Detect which cell encompasses the target text, then output its [x, y] center coordinate. 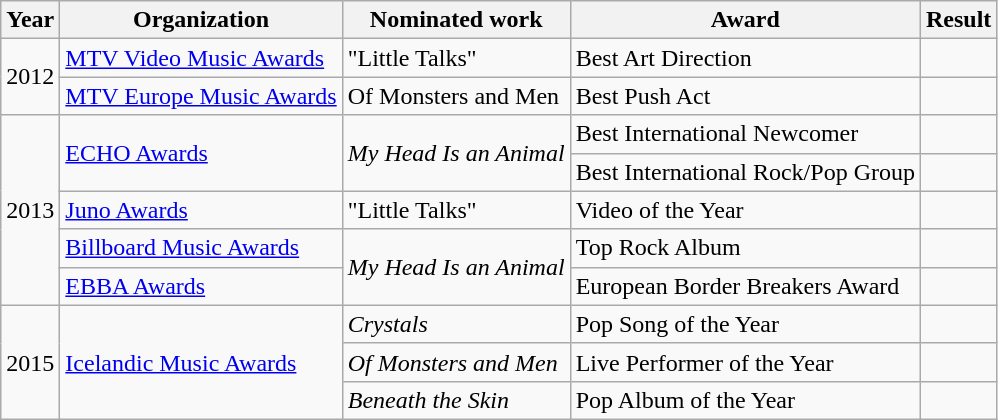
Crystals [456, 324]
Nominated work [456, 20]
Result [958, 20]
Award [745, 20]
Best International Rock/Pop Group [745, 172]
MTV Video Music Awards [201, 58]
Video of the Year [745, 210]
MTV Europe Music Awards [201, 96]
2015 [30, 362]
Best International Newcomer [745, 134]
Icelandic Music Awards [201, 362]
EBBA Awards [201, 286]
2013 [30, 210]
Pop Song of the Year [745, 324]
Best Art Direction [745, 58]
Organization [201, 20]
Best Push Act [745, 96]
Juno Awards [201, 210]
ECHO Awards [201, 153]
Beneath the Skin [456, 400]
European Border Breakers Award [745, 286]
Billboard Music Awards [201, 248]
Pop Album of the Year [745, 400]
Top Rock Album [745, 248]
2012 [30, 77]
Live Performer of the Year [745, 362]
Year [30, 20]
